Identify which cell holds the provided text, then report its (x, y) central coordinate. 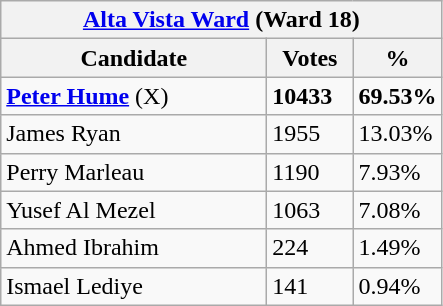
13.03% (398, 134)
1955 (310, 134)
Votes (310, 58)
69.53% (398, 96)
7.93% (398, 172)
Yusef Al Mezel (134, 210)
1190 (310, 172)
Ismael Lediye (134, 286)
7.08% (398, 210)
1.49% (398, 248)
Ahmed Ibrahim (134, 248)
1063 (310, 210)
10433 (310, 96)
Perry Marleau (134, 172)
141 (310, 286)
224 (310, 248)
James Ryan (134, 134)
Peter Hume (X) (134, 96)
Candidate (134, 58)
% (398, 58)
Alta Vista Ward (Ward 18) (222, 20)
0.94% (398, 286)
